Capture the cell that displays the provided text and extract its [X, Y] central coordinate. 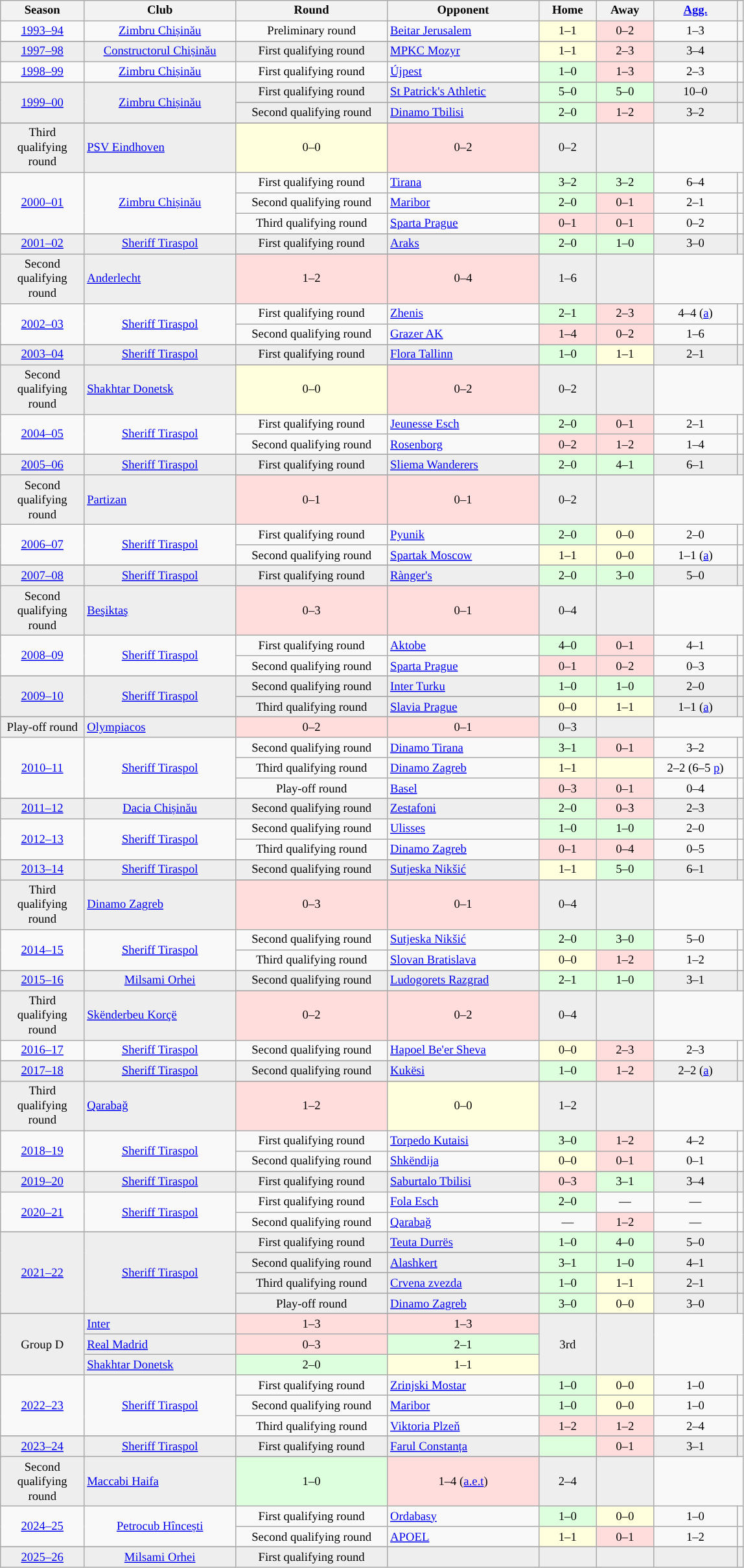
Ludogorets Razgrad [463, 981]
2022–23 [43, 1406]
4–2 [695, 1140]
2004–05 [43, 434]
Viktoria Plzeň [463, 1427]
2019–20 [43, 1182]
2007–08 [43, 575]
Preliminary round [312, 31]
Inter Turku [463, 687]
2012–13 [43, 840]
Aktobe [463, 645]
3rd [568, 1344]
2001–02 [43, 244]
1993–94 [43, 31]
2–2 (a) [695, 1070]
4–4 (a) [695, 314]
Shkëndija [463, 1161]
Újpest [463, 73]
2000–01 [43, 203]
Fola Esch [463, 1203]
Rànger's [463, 575]
2015–16 [43, 981]
Rosenborg [463, 444]
2008–09 [43, 656]
Teuta Durrës [463, 1243]
2006–07 [43, 546]
Opponent [463, 10]
2005–06 [43, 465]
Tirana [463, 183]
Pyunik [463, 535]
Group D [43, 1344]
Skënderbeu Korçë [160, 1015]
1999–00 [43, 102]
Crvena zvezda [463, 1283]
2010–11 [43, 768]
Anderlecht [160, 279]
Zestafoni [463, 809]
Alashkert [463, 1263]
Jeunesse Esch [463, 424]
Zhenis [463, 314]
Season [43, 10]
2003–04 [43, 355]
2023–24 [43, 1446]
Sliema Wanderers [463, 465]
Basel [463, 788]
2017–18 [43, 1070]
Inter [160, 1324]
Partizan [160, 500]
Olympiacos [160, 727]
2013–14 [43, 870]
0–5 [695, 850]
Round [312, 10]
Maccabi Haifa [160, 1481]
Club [160, 10]
Zrinjski Mostar [463, 1385]
Slovan Bratislava [463, 960]
2011–12 [43, 809]
APOEL [463, 1537]
Flora Tallinn [463, 355]
10–0 [695, 92]
1997–98 [43, 52]
Home [568, 10]
St Patrick's Athletic [463, 92]
1998–99 [43, 73]
2020–21 [43, 1213]
Dinamo Tirana [463, 748]
2–2 (6–5 p) [695, 768]
2018–19 [43, 1151]
Farul Constanța [463, 1446]
Ulisses [463, 829]
2014–15 [43, 950]
Real Madrid [160, 1345]
Kukësi [463, 1070]
Away [625, 10]
Beşiktaş [160, 611]
1–4 (a.e.t) [463, 1481]
Hapoel Be'er Sheva [463, 1051]
MPKC Mozyr [463, 52]
6–4 [695, 183]
Grazer AK [463, 334]
Saburtalo Tbilisi [463, 1182]
Beitar Jerusalem [463, 31]
Spartak Moscow [463, 556]
2016–17 [43, 1051]
2021–22 [43, 1273]
2025–26 [43, 1558]
Dinamo Tbilisi [463, 113]
Agg. [695, 10]
2002–03 [43, 324]
2009–10 [43, 697]
Petrocub Hîncești [160, 1527]
Ordabasy [463, 1516]
Dacia Chișinău [160, 809]
Torpedo Kutaisi [463, 1140]
Slavia Prague [463, 706]
Constructorul Chișinău [160, 52]
Araks [463, 244]
PSV Eindhoven [160, 148]
2024–25 [43, 1527]
